Detect which cell encompasses the target text, then output its [x, y] center coordinate. 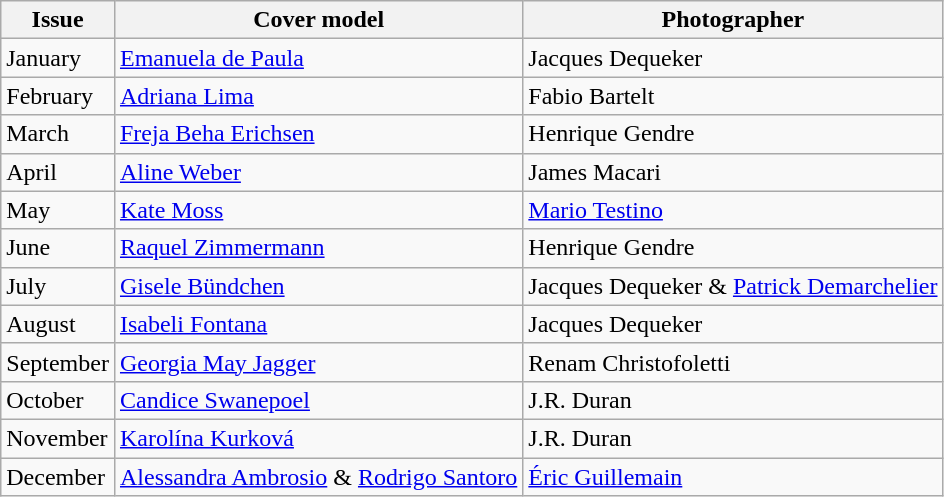
August [58, 324]
January [58, 58]
April [58, 172]
Aline Weber [318, 172]
Georgia May Jagger [318, 362]
Candice Swanepoel [318, 400]
Jacques Dequeker & Patrick Demarchelier [733, 286]
Renam Christofoletti [733, 362]
November [58, 438]
Freja Beha Erichsen [318, 134]
October [58, 400]
Fabio Bartelt [733, 96]
July [58, 286]
James Macari [733, 172]
Issue [58, 20]
Emanuela de Paula [318, 58]
June [58, 248]
Alessandra Ambrosio & Rodrigo Santoro [318, 477]
Gisele Bündchen [318, 286]
Cover model [318, 20]
February [58, 96]
Isabeli Fontana [318, 324]
Raquel Zimmermann [318, 248]
Kate Moss [318, 210]
May [58, 210]
Adriana Lima [318, 96]
Photographer [733, 20]
Karolína Kurková [318, 438]
Éric Guillemain [733, 477]
Mario Testino [733, 210]
March [58, 134]
September [58, 362]
December [58, 477]
